Capture the cell that displays the provided text and extract its [x, y] central coordinate. 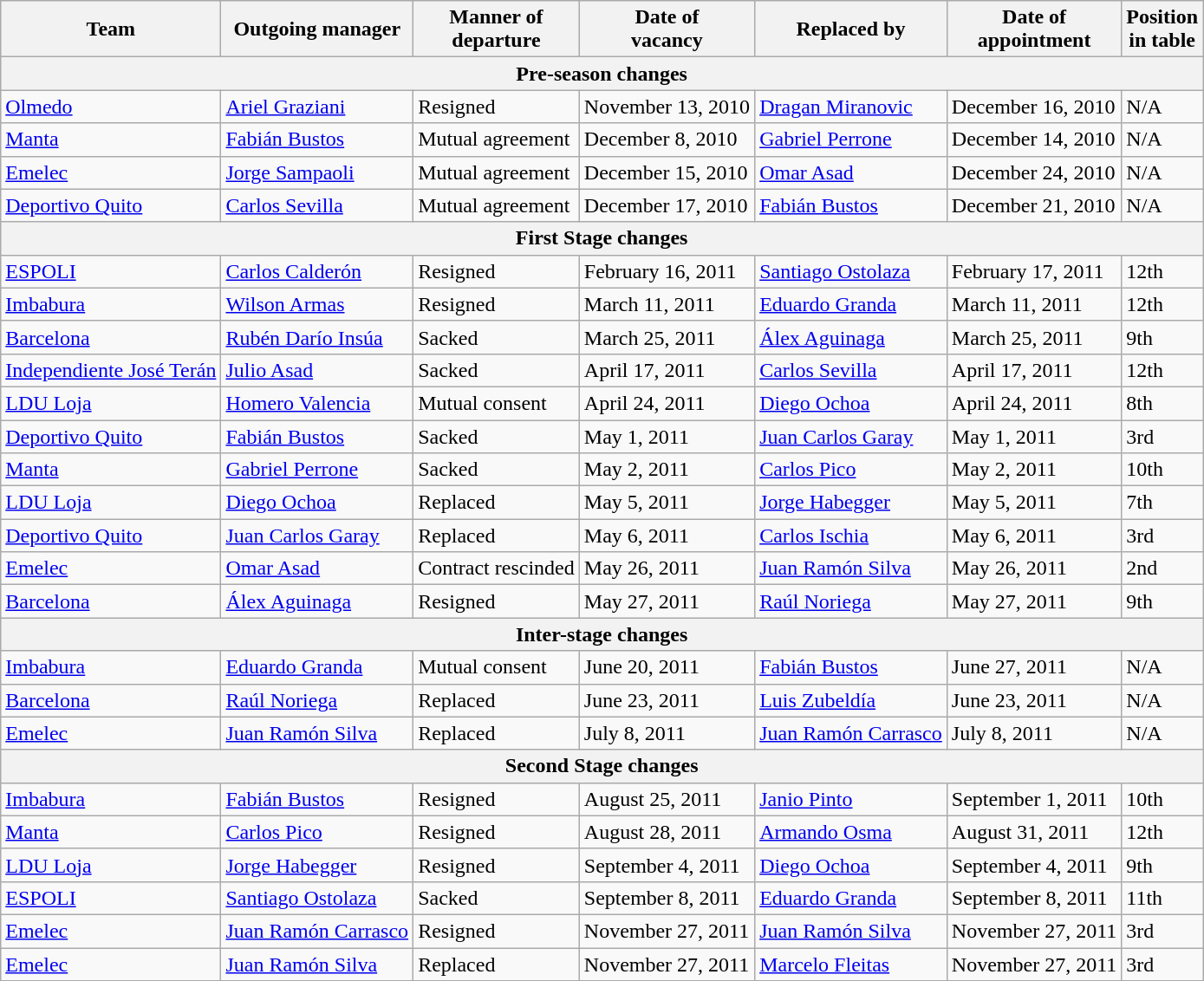
December 16, 2010 [1033, 107]
August 31, 2011 [1033, 832]
Julio Asad [317, 370]
December 8, 2010 [667, 140]
December 15, 2010 [667, 172]
Contract rescinded [497, 568]
June 27, 2011 [1033, 667]
Marcelo Fleitas [851, 965]
11th [1162, 898]
Manner ofdeparture [497, 29]
Rubén Darío Insúa [317, 337]
Date ofappointment [1033, 29]
7th [1162, 503]
Inter-stage changes [602, 634]
Wilson Armas [317, 304]
Independiente José Terán [111, 370]
Homero Valencia [317, 403]
Jorge Sampaoli [317, 172]
Team [111, 29]
February 17, 2011 [1033, 271]
Olmedo [111, 107]
December 14, 2010 [1033, 140]
Replaced by [851, 29]
Ariel Graziani [317, 107]
Carlos Ischia [851, 536]
June 20, 2011 [667, 667]
Dragan Miranovic [851, 107]
December 24, 2010 [1033, 172]
Positionin table [1162, 29]
August 25, 2011 [667, 799]
Armando Osma [851, 832]
First Stage changes [602, 238]
September 1, 2011 [1033, 799]
Luis Zubeldía [851, 700]
Date ofvacancy [667, 29]
December 17, 2010 [667, 205]
Outgoing manager [317, 29]
Carlos Calderón [317, 271]
Janio Pinto [851, 799]
8th [1162, 403]
November 13, 2010 [667, 107]
February 16, 2011 [667, 271]
2nd [1162, 568]
Second Stage changes [602, 766]
August 28, 2011 [667, 832]
Pre-season changes [602, 74]
December 21, 2010 [1033, 205]
